Output the (x, y) coordinate of the center of the cell containing the given text.  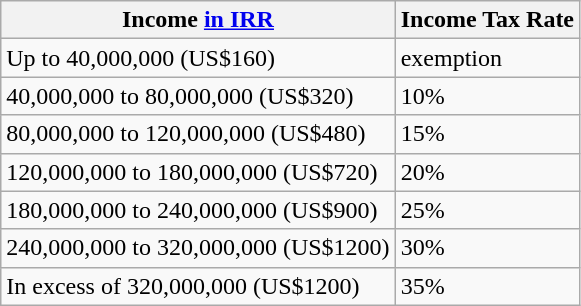
Income in IRR (198, 20)
120,000,000 to 180,000,000 (US$720) (198, 172)
In excess of 320,000,000 (US$1200) (198, 286)
35% (487, 286)
40,000,000 to 80,000,000 (US$320) (198, 96)
80,000,000 to 120,000,000 (US$480) (198, 134)
Income Tax Rate (487, 20)
Up to 40,000,000 (US$160) (198, 58)
10% (487, 96)
240,000,000 to 320,000,000 (US$1200) (198, 248)
exemption (487, 58)
180,000,000 to 240,000,000 (US$900) (198, 210)
20% (487, 172)
15% (487, 134)
25% (487, 210)
30% (487, 248)
